Capture the cell that displays the provided text and extract its [x, y] central coordinate. 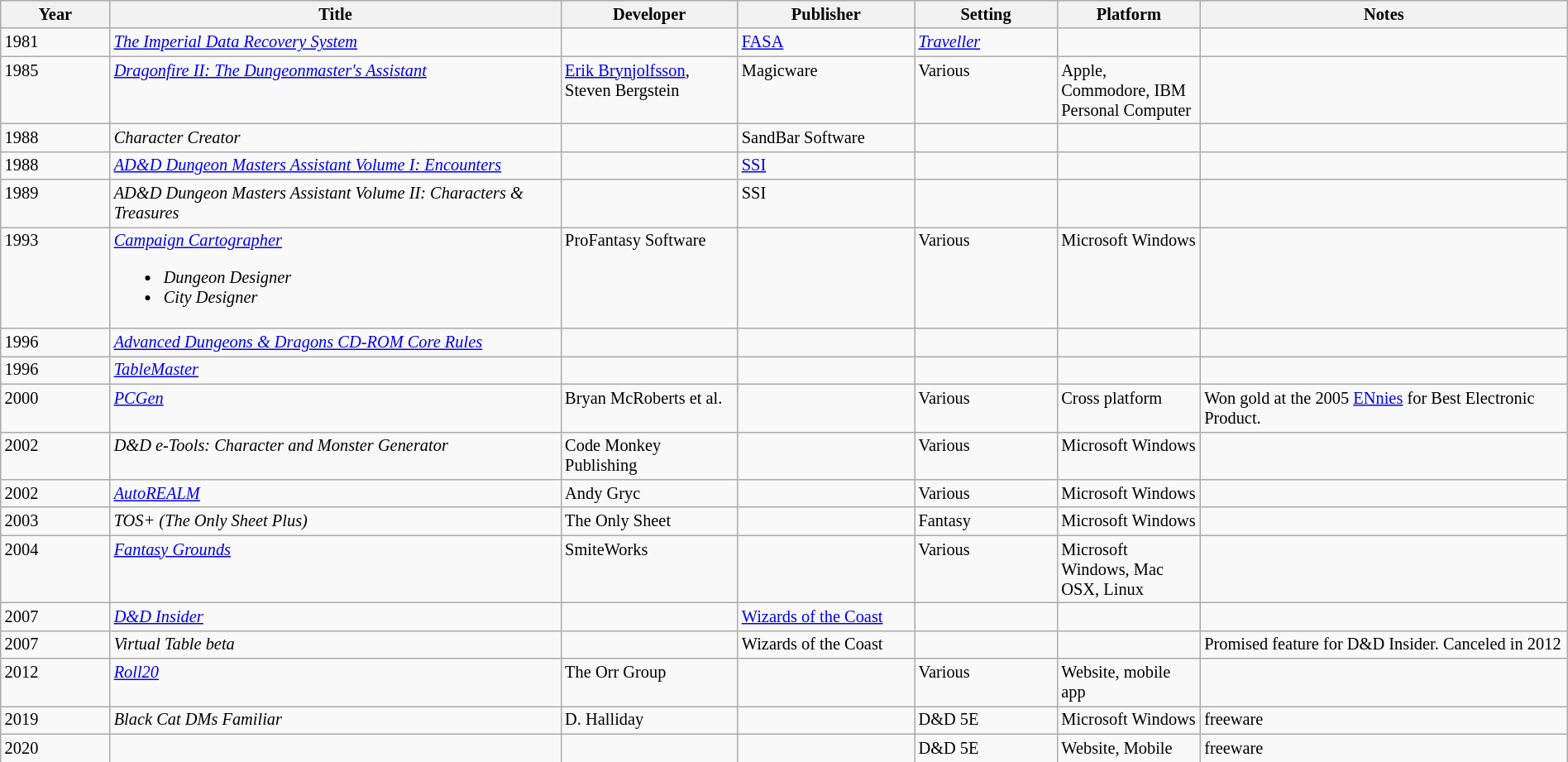
1993 [55, 277]
Platform [1128, 14]
2019 [55, 720]
Code Monkey Publishing [649, 456]
Erik Brynjolfsson, Steven Bergstein [649, 90]
D&D Insider [336, 616]
FASA [826, 42]
Apple, Commodore, IBM Personal Computer [1128, 90]
1989 [55, 204]
Dragonfire II: The Dungeonmaster's Assistant [336, 90]
2004 [55, 569]
Campaign CartographerDungeon DesignerCity Designer [336, 277]
D. Halliday [649, 720]
AutoREALM [336, 493]
PCGen [336, 408]
Traveller [986, 42]
2000 [55, 408]
Microsoft Windows, Mac OSX, Linux [1128, 569]
Promised feature for D&D Insider. Canceled in 2012 [1384, 645]
Fantasy Grounds [336, 569]
D&D e-Tools: Character and Monster Generator [336, 456]
AD&D Dungeon Masters Assistant Volume I: Encounters [336, 165]
Virtual Table beta [336, 645]
Publisher [826, 14]
Notes [1384, 14]
Roll20 [336, 683]
Bryan McRoberts et al. [649, 408]
The Imperial Data Recovery System [336, 42]
SandBar Software [826, 137]
1981 [55, 42]
The Orr Group [649, 683]
2012 [55, 683]
Fantasy [986, 521]
Year [55, 14]
Website, mobile app [1128, 683]
AD&D Dungeon Masters Assistant Volume II: Characters & Treasures [336, 204]
Cross platform [1128, 408]
Title [336, 14]
Developer [649, 14]
Website, Mobile [1128, 748]
ProFantasy Software [649, 277]
Magicware [826, 90]
Black Cat DMs Familiar [336, 720]
Character Creator [336, 137]
SmiteWorks [649, 569]
2020 [55, 748]
Won gold at the 2005 ENnies for Best Electronic Product. [1384, 408]
2003 [55, 521]
The Only Sheet [649, 521]
TOS+ (The Only Sheet Plus) [336, 521]
Setting [986, 14]
TableMaster [336, 370]
Andy Gryc [649, 493]
Advanced Dungeons & Dragons CD-ROM Core Rules [336, 343]
1985 [55, 90]
